Provide the [x, y] coordinate of the cell's center where the given text is located.  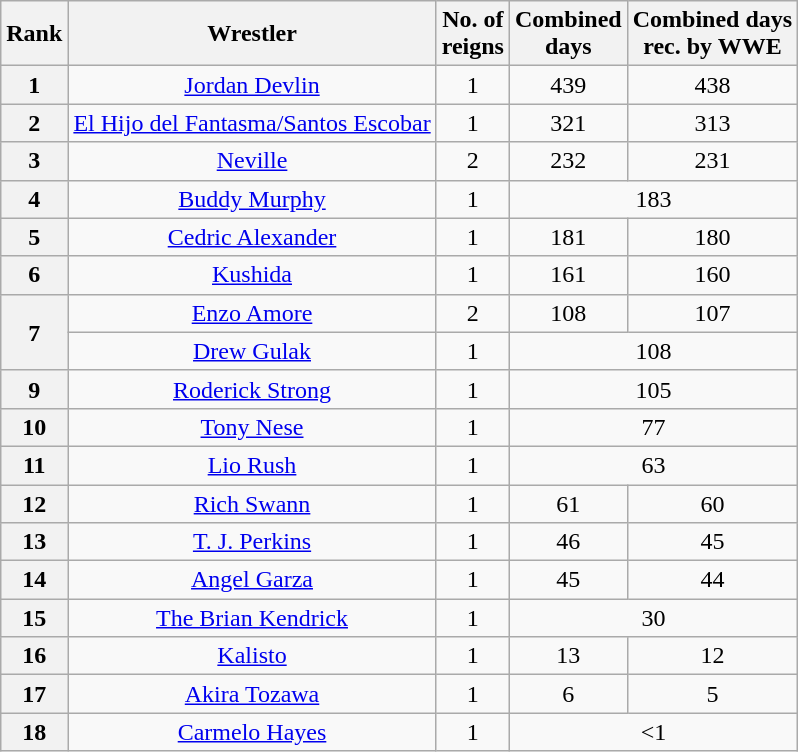
10 [34, 427]
30 [653, 618]
15 [34, 618]
4 [34, 199]
Enzo Amore [252, 313]
183 [653, 199]
El Hijo del Fantasma/Santos Escobar [252, 123]
17 [34, 694]
16 [34, 656]
Rank [34, 34]
61 [568, 503]
Buddy Murphy [252, 199]
438 [712, 85]
313 [712, 123]
Combined daysrec. by WWE [712, 34]
9 [34, 389]
14 [34, 580]
105 [653, 389]
Roderick Strong [252, 389]
Tony Nese [252, 427]
63 [653, 465]
11 [34, 465]
180 [712, 237]
Carmelo Hayes [252, 732]
77 [653, 427]
7 [34, 332]
107 [712, 313]
3 [34, 161]
Jordan Devlin [252, 85]
Akira Tozawa [252, 694]
Lio Rush [252, 465]
Drew Gulak [252, 351]
160 [712, 275]
232 [568, 161]
44 [712, 580]
Kalisto [252, 656]
161 [568, 275]
<1 [653, 732]
Cedric Alexander [252, 237]
Angel Garza [252, 580]
18 [34, 732]
231 [712, 161]
Wrestler [252, 34]
439 [568, 85]
The Brian Kendrick [252, 618]
Rich Swann [252, 503]
46 [568, 542]
181 [568, 237]
Kushida [252, 275]
Combineddays [568, 34]
Neville [252, 161]
60 [712, 503]
No. ofreigns [472, 34]
T. J. Perkins [252, 542]
321 [568, 123]
